Return (x, y) of the center of cell containing provided text 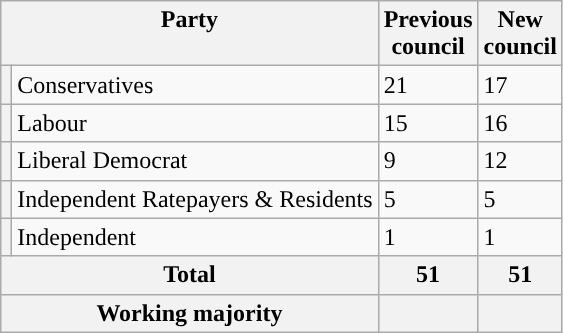
21 (428, 85)
16 (520, 123)
Working majority (190, 313)
17 (520, 85)
Labour (195, 123)
Total (190, 275)
Party (190, 34)
Liberal Democrat (195, 161)
12 (520, 161)
Independent (195, 237)
Previous council (428, 34)
9 (428, 161)
Conservatives (195, 85)
Independent Ratepayers & Residents (195, 199)
New council (520, 34)
15 (428, 123)
